Provide the [x, y] coordinate of the cell's center where the given text is located.  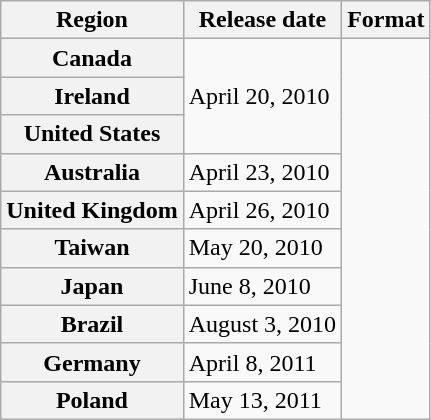
Ireland [92, 96]
April 20, 2010 [262, 96]
United Kingdom [92, 210]
June 8, 2010 [262, 286]
Japan [92, 286]
August 3, 2010 [262, 324]
United States [92, 134]
April 23, 2010 [262, 172]
Taiwan [92, 248]
Region [92, 20]
May 13, 2011 [262, 400]
Brazil [92, 324]
Germany [92, 362]
April 26, 2010 [262, 210]
Canada [92, 58]
Australia [92, 172]
Release date [262, 20]
Format [386, 20]
April 8, 2011 [262, 362]
May 20, 2010 [262, 248]
Poland [92, 400]
